Locate the cell with the specified text and output its (X, Y) center coordinate. 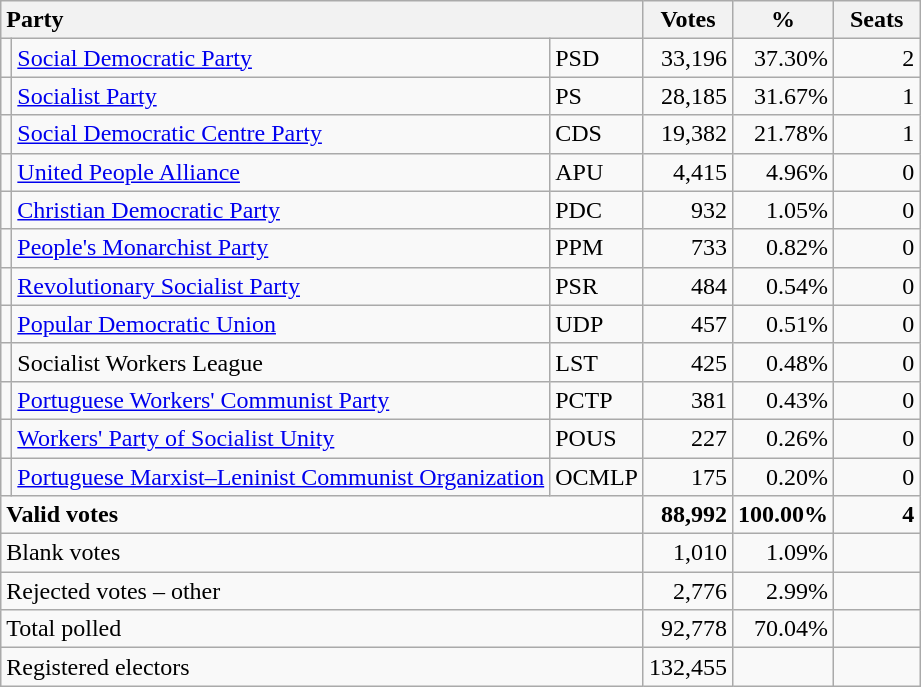
0.20% (784, 477)
2,776 (688, 591)
CDS (597, 134)
Social Democratic Centre Party (281, 134)
United People Alliance (281, 172)
POUS (597, 438)
OCMLP (597, 477)
4.96% (784, 172)
Registered electors (322, 667)
PCTP (597, 400)
425 (688, 362)
70.04% (784, 629)
932 (688, 210)
4,415 (688, 172)
Workers' Party of Socialist Unity (281, 438)
Party (322, 20)
Popular Democratic Union (281, 324)
Seats (877, 20)
37.30% (784, 58)
Total polled (322, 629)
1.05% (784, 210)
PSD (597, 58)
33,196 (688, 58)
PPM (597, 248)
Portuguese Workers' Communist Party (281, 400)
Christian Democratic Party (281, 210)
484 (688, 286)
PSR (597, 286)
31.67% (784, 96)
0.82% (784, 248)
227 (688, 438)
Revolutionary Socialist Party (281, 286)
100.00% (784, 515)
2.99% (784, 591)
457 (688, 324)
People's Monarchist Party (281, 248)
Valid votes (322, 515)
88,992 (688, 515)
132,455 (688, 667)
Social Democratic Party (281, 58)
Votes (688, 20)
Portuguese Marxist–Leninist Communist Organization (281, 477)
Rejected votes – other (322, 591)
21.78% (784, 134)
APU (597, 172)
Socialist Workers League (281, 362)
0.48% (784, 362)
4 (877, 515)
UDP (597, 324)
2 (877, 58)
Blank votes (322, 553)
733 (688, 248)
381 (688, 400)
PDC (597, 210)
0.51% (784, 324)
28,185 (688, 96)
% (784, 20)
Socialist Party (281, 96)
19,382 (688, 134)
PS (597, 96)
LST (597, 362)
0.26% (784, 438)
92,778 (688, 629)
175 (688, 477)
0.43% (784, 400)
0.54% (784, 286)
1,010 (688, 553)
1.09% (784, 553)
